Capture the cell that displays the provided text and extract its [X, Y] central coordinate. 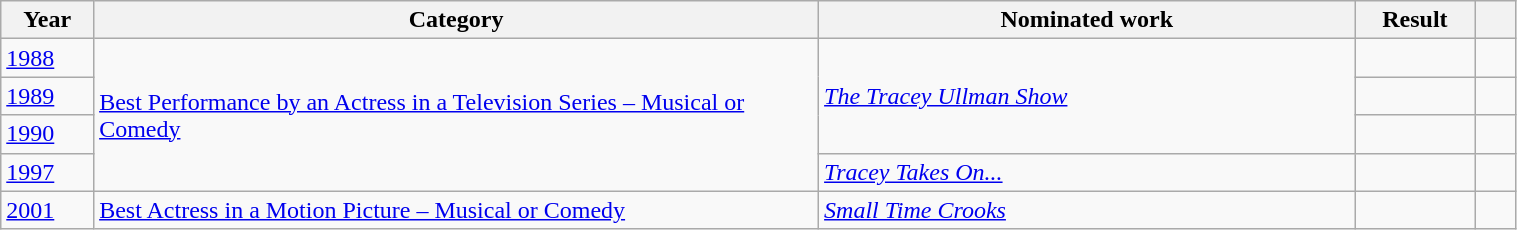
2001 [48, 210]
1989 [48, 96]
Best Actress in a Motion Picture – Musical or Comedy [456, 210]
The Tracey Ullman Show [1087, 96]
1990 [48, 134]
Best Performance by an Actress in a Television Series – Musical or Comedy [456, 115]
Small Time Crooks [1087, 210]
Tracey Takes On... [1087, 172]
1988 [48, 58]
Result [1415, 20]
Year [48, 20]
1997 [48, 172]
Category [456, 20]
Nominated work [1087, 20]
